Search for the cell housing the specified text and yield its (x, y) center coordinate. 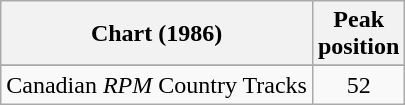
52 (358, 85)
Peakposition (358, 34)
Chart (1986) (157, 34)
Canadian RPM Country Tracks (157, 85)
